Search for the cell housing the specified text and yield its (X, Y) center coordinate. 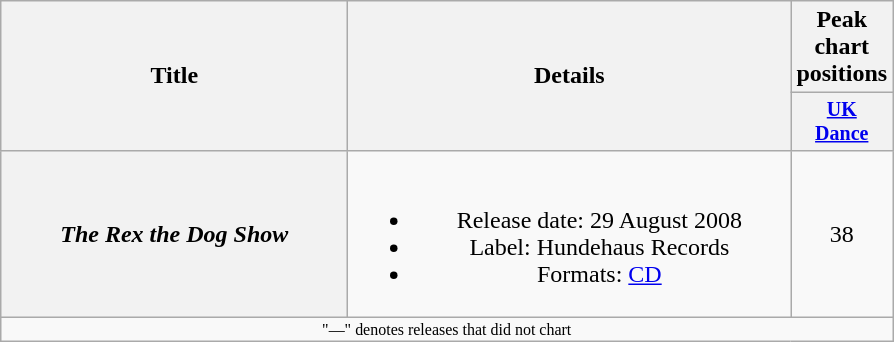
38 (842, 234)
Peak chart positions (842, 47)
Details (570, 76)
The Rex the Dog Show (174, 234)
UKDance (842, 122)
Release date: 29 August 2008Label: Hundehaus RecordsFormats: CD (570, 234)
"—" denotes releases that did not chart (447, 329)
Title (174, 76)
